Return the (X, Y) coordinate for the center point of the cell that contains the specified text.  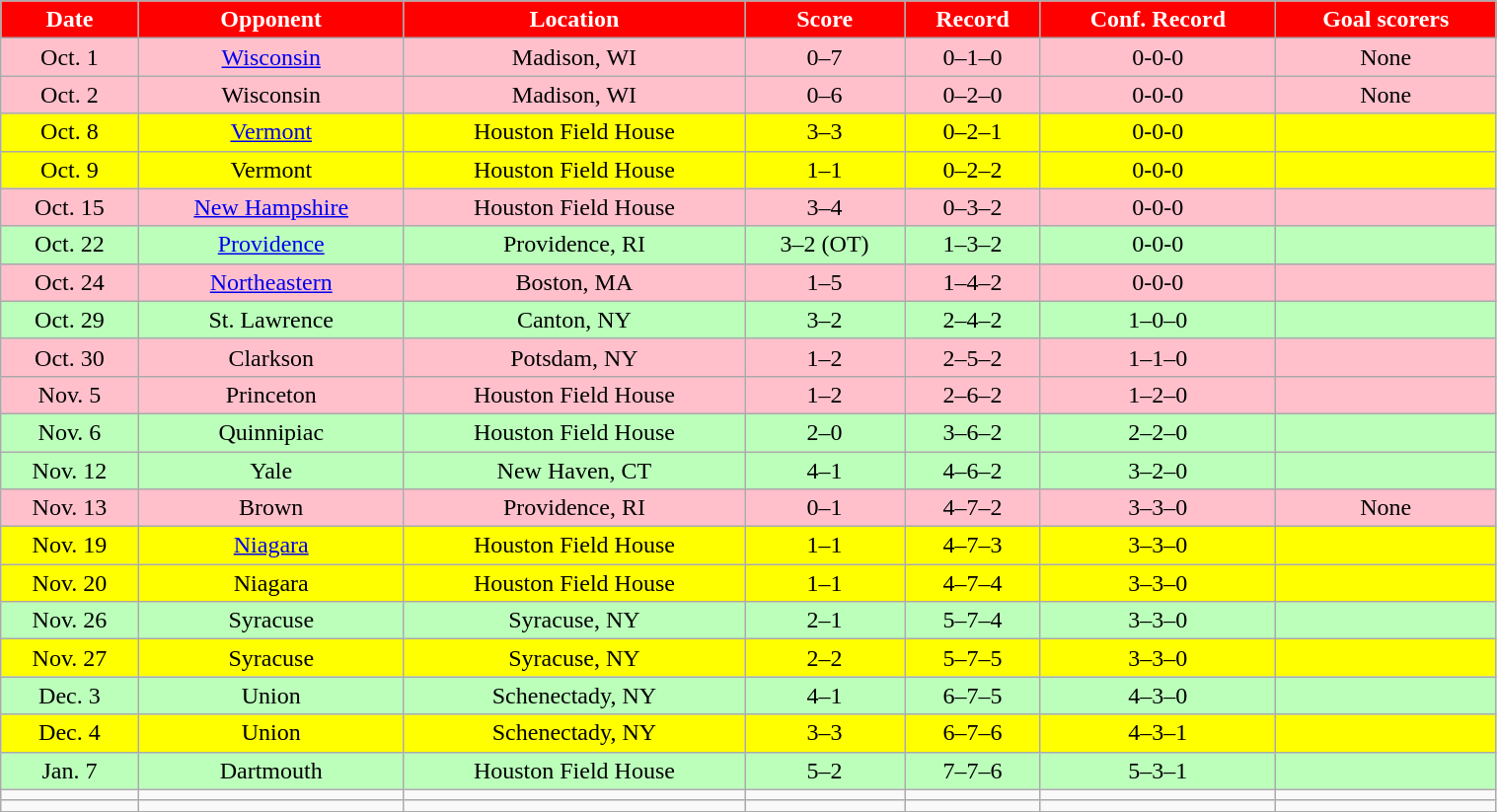
3–6–2 (973, 432)
Opponent (270, 20)
4–7–3 (973, 546)
1–5 (825, 282)
0–2–2 (973, 170)
0–2–0 (973, 95)
Nov. 20 (69, 583)
2–1 (825, 621)
4–7–4 (973, 583)
2–6–2 (973, 395)
Dartmouth (270, 771)
Dec. 4 (69, 733)
1–3–2 (973, 245)
0–3–2 (973, 207)
Location (574, 20)
1–2–0 (1158, 395)
2–0 (825, 432)
Providence (270, 245)
Oct. 9 (69, 170)
3–2 (OT) (825, 245)
5–2 (825, 771)
0–1 (825, 508)
Record (973, 20)
2–4–2 (973, 320)
Canton, NY (574, 320)
0–6 (825, 95)
1–4–2 (973, 282)
4–6–2 (973, 471)
Oct. 1 (69, 57)
Nov. 19 (69, 546)
0–7 (825, 57)
Quinnipiac (270, 432)
St. Lawrence (270, 320)
6–7–5 (973, 696)
Northeastern (270, 282)
Nov. 5 (69, 395)
Potsdam, NY (574, 357)
Brown (270, 508)
New Hampshire (270, 207)
0–1–0 (973, 57)
3–4 (825, 207)
Oct. 15 (69, 207)
Oct. 29 (69, 320)
Oct. 30 (69, 357)
4–3–0 (1158, 696)
3–2–0 (1158, 471)
New Haven, CT (574, 471)
2–2–0 (1158, 432)
Nov. 13 (69, 508)
7–7–6 (973, 771)
Goal scorers (1385, 20)
5–7–5 (973, 658)
Dec. 3 (69, 696)
2–5–2 (973, 357)
Conf. Record (1158, 20)
Oct. 24 (69, 282)
5–7–4 (973, 621)
Oct. 2 (69, 95)
Nov. 26 (69, 621)
Oct. 22 (69, 245)
3–2 (825, 320)
4–7–2 (973, 508)
0–2–1 (973, 132)
1–0–0 (1158, 320)
5–3–1 (1158, 771)
6–7–6 (973, 733)
Score (825, 20)
Nov. 6 (69, 432)
4–3–1 (1158, 733)
Oct. 8 (69, 132)
Date (69, 20)
Clarkson (270, 357)
Nov. 27 (69, 658)
Nov. 12 (69, 471)
2–2 (825, 658)
Yale (270, 471)
Princeton (270, 395)
Jan. 7 (69, 771)
1–1–0 (1158, 357)
Boston, MA (574, 282)
